From the cell containing the given text, extract its center point as [X, Y] coordinate. 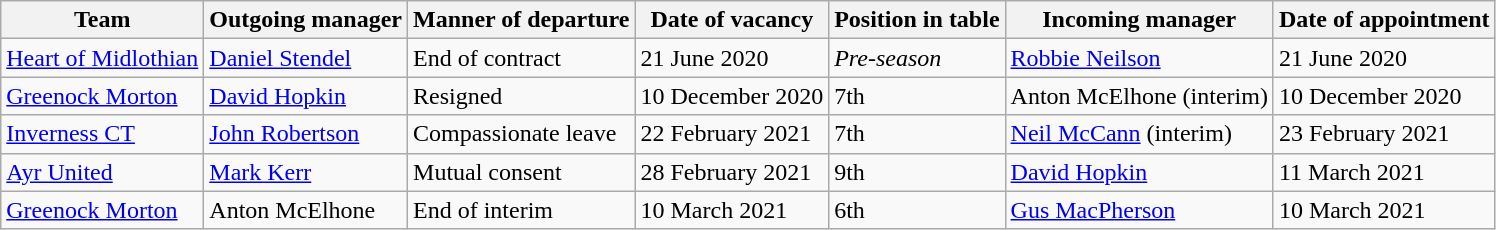
Manner of departure [522, 20]
Pre-season [917, 58]
Robbie Neilson [1139, 58]
Team [102, 20]
End of interim [522, 210]
Compassionate leave [522, 134]
23 February 2021 [1384, 134]
Outgoing manager [306, 20]
28 February 2021 [732, 172]
Date of vacancy [732, 20]
22 February 2021 [732, 134]
11 March 2021 [1384, 172]
Date of appointment [1384, 20]
Mutual consent [522, 172]
Ayr United [102, 172]
Neil McCann (interim) [1139, 134]
Inverness CT [102, 134]
Resigned [522, 96]
Heart of Midlothian [102, 58]
John Robertson [306, 134]
Anton McElhone [306, 210]
Daniel Stendel [306, 58]
Position in table [917, 20]
Incoming manager [1139, 20]
Anton McElhone (interim) [1139, 96]
9th [917, 172]
End of contract [522, 58]
6th [917, 210]
Mark Kerr [306, 172]
Gus MacPherson [1139, 210]
